For the text-containing cell, return its midpoint in (X, Y) coordinate format. 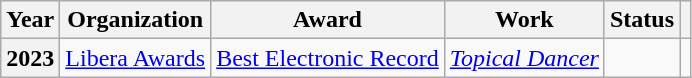
Best Electronic Record (328, 58)
Libera Awards (136, 58)
Organization (136, 20)
Topical Dancer (524, 58)
Work (524, 20)
Year (30, 20)
2023 (30, 58)
Status (642, 20)
Award (328, 20)
